Find where the given text appears and provide that cell's center as (x, y) coordinate. 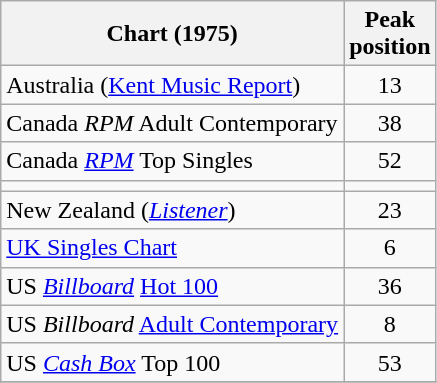
38 (390, 123)
US Billboard Hot 100 (172, 286)
Canada RPM Adult Contemporary (172, 123)
Peakposition (390, 34)
6 (390, 248)
36 (390, 286)
8 (390, 324)
UK Singles Chart (172, 248)
13 (390, 85)
53 (390, 362)
52 (390, 161)
US Billboard Adult Contemporary (172, 324)
US Cash Box Top 100 (172, 362)
23 (390, 210)
New Zealand (Listener) (172, 210)
Canada RPM Top Singles (172, 161)
Chart (1975) (172, 34)
Australia (Kent Music Report) (172, 85)
